Determine the [X, Y] coordinate at the center of the cell enclosing the given text.  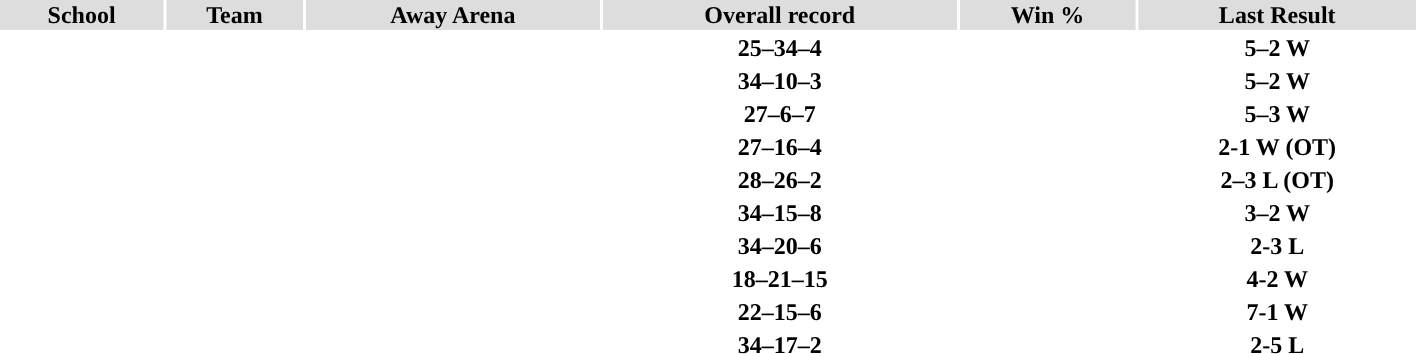
27–16–4 [780, 147]
25–34–4 [780, 48]
27–6–7 [780, 114]
4-2 W [1277, 279]
18–21–15 [780, 279]
34–15–8 [780, 213]
Last Result [1277, 15]
5–3 W [1277, 114]
7-1 W [1277, 312]
School [82, 15]
Team [234, 15]
Win % [1047, 15]
Away Arena [453, 15]
3–2 W [1277, 213]
22–15–6 [780, 312]
2-3 L [1277, 246]
34–20–6 [780, 246]
28–26–2 [780, 180]
Overall record [780, 15]
34–10–3 [780, 81]
2–3 L (OT) [1277, 180]
2-1 W (OT) [1277, 147]
